Extract the (x, y) coordinate from the center of the cell holding the provided text.  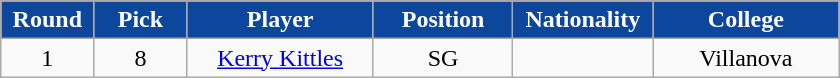
College (746, 20)
8 (140, 58)
Player (280, 20)
Villanova (746, 58)
1 (48, 58)
Kerry Kittles (280, 58)
Position (443, 20)
Round (48, 20)
Pick (140, 20)
Nationality (583, 20)
SG (443, 58)
